Determine the (x, y) coordinate at the center of the cell enclosing the given text.  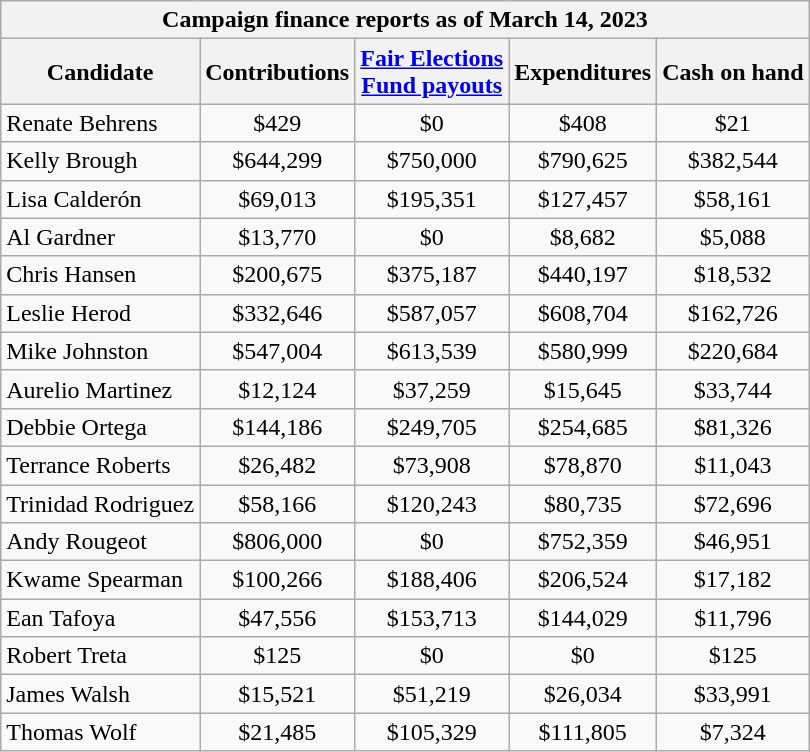
$33,744 (733, 389)
$382,544 (733, 161)
$8,682 (583, 237)
James Walsh (100, 694)
$120,243 (432, 503)
$11,043 (733, 465)
$46,951 (733, 542)
Renate Behrens (100, 123)
$613,539 (432, 351)
$249,705 (432, 427)
$644,299 (278, 161)
$18,532 (733, 275)
$13,770 (278, 237)
$127,457 (583, 199)
$78,870 (583, 465)
Leslie Herod (100, 313)
Thomas Wolf (100, 732)
Ean Tafoya (100, 618)
$15,645 (583, 389)
$26,034 (583, 694)
Al Gardner (100, 237)
$111,805 (583, 732)
$200,675 (278, 275)
$195,351 (432, 199)
Terrance Roberts (100, 465)
Candidate (100, 72)
$750,000 (432, 161)
$21,485 (278, 732)
$105,329 (432, 732)
$440,197 (583, 275)
$220,684 (733, 351)
Expenditures (583, 72)
Kelly Brough (100, 161)
$73,908 (432, 465)
$15,521 (278, 694)
$153,713 (432, 618)
$11,796 (733, 618)
$790,625 (583, 161)
Trinidad Rodriguez (100, 503)
$144,186 (278, 427)
$254,685 (583, 427)
Kwame Spearman (100, 580)
Andy Rougeot (100, 542)
$806,000 (278, 542)
$587,057 (432, 313)
$21 (733, 123)
Campaign finance reports as of March 14, 2023 (405, 20)
$188,406 (432, 580)
Aurelio Martinez (100, 389)
$752,359 (583, 542)
Robert Treta (100, 656)
$608,704 (583, 313)
$206,524 (583, 580)
Lisa Calderón (100, 199)
$144,029 (583, 618)
$81,326 (733, 427)
$17,182 (733, 580)
$58,166 (278, 503)
Contributions (278, 72)
Fair ElectionsFund payouts (432, 72)
$547,004 (278, 351)
$72,696 (733, 503)
$162,726 (733, 313)
$580,999 (583, 351)
Debbie Ortega (100, 427)
$12,124 (278, 389)
$7,324 (733, 732)
$100,266 (278, 580)
$408 (583, 123)
$26,482 (278, 465)
$58,161 (733, 199)
$51,219 (432, 694)
Mike Johnston (100, 351)
$37,259 (432, 389)
$375,187 (432, 275)
$80,735 (583, 503)
Chris Hansen (100, 275)
$332,646 (278, 313)
$33,991 (733, 694)
$5,088 (733, 237)
Cash on hand (733, 72)
$429 (278, 123)
$47,556 (278, 618)
$69,013 (278, 199)
